Determine the (X, Y) coordinate at the center of the cell enclosing the given text.  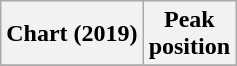
Peakposition (189, 34)
Chart (2019) (72, 34)
